Scan for the cell matching the given text and deliver its [x, y] coordinate at center. 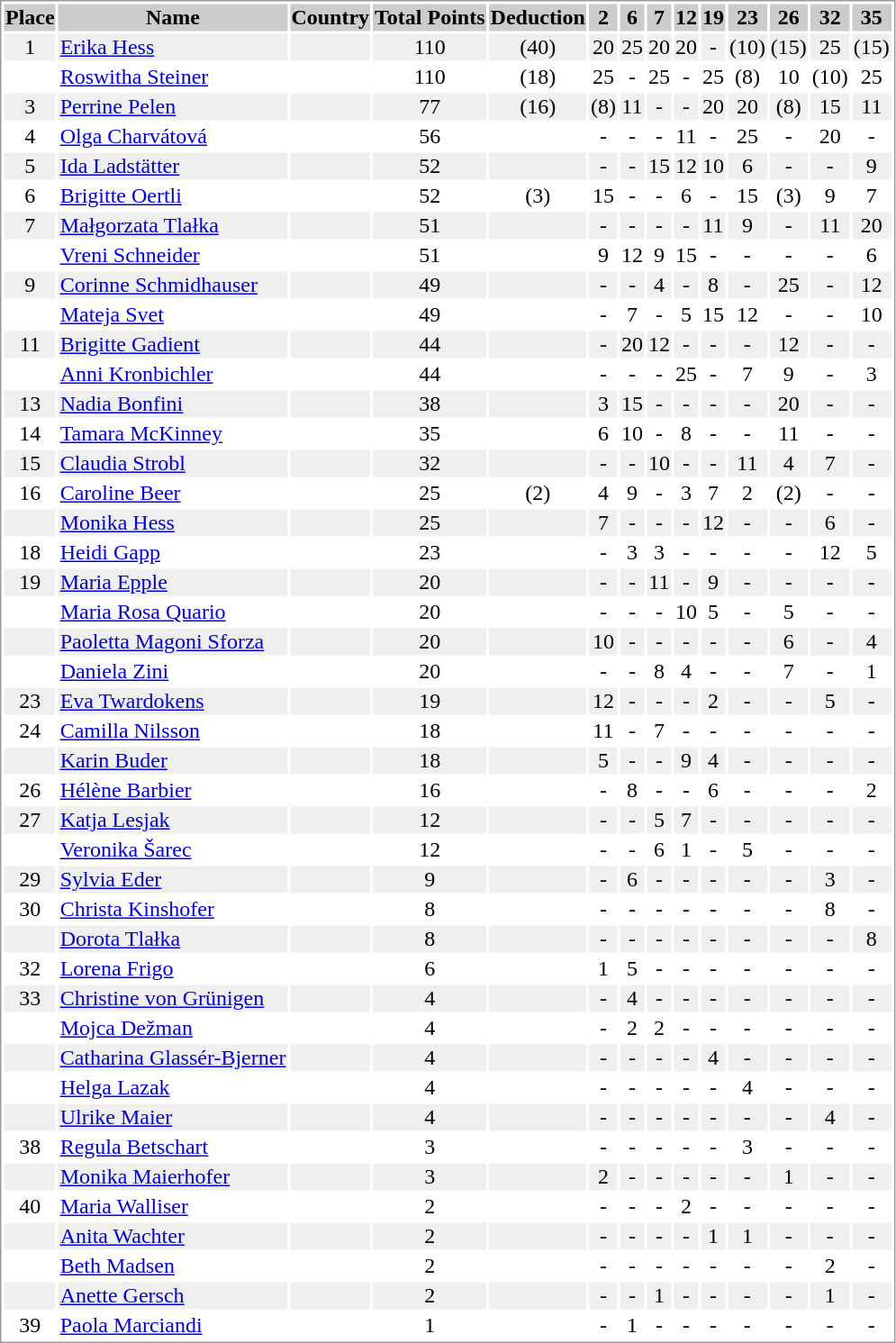
13 [30, 404]
Karin Buder [173, 761]
Paola Marciandi [173, 1325]
(16) [538, 107]
Christa Kinshofer [173, 909]
40 [30, 1206]
Lorena Frigo [173, 968]
Helga Lazak [173, 1087]
Monika Maierhofer [173, 1177]
Ida Ladstätter [173, 167]
Maria Rosa Quario [173, 612]
24 [30, 730]
Daniela Zini [173, 671]
Veronika Šarec [173, 849]
Roswitha Steiner [173, 77]
30 [30, 909]
14 [30, 433]
27 [30, 821]
Mojca Dežman [173, 1028]
Country [330, 17]
Deduction [538, 17]
Erika Hess [173, 48]
Brigitte Oertli [173, 195]
Corinne Schmidhauser [173, 286]
Regula Betschart [173, 1147]
Total Points [430, 17]
Dorota Tlałka [173, 939]
Ulrike Maier [173, 1118]
39 [30, 1325]
Anita Wachter [173, 1237]
Claudia Strobl [173, 464]
Beth Madsen [173, 1266]
Vreni Schneider [173, 255]
Mateja Svet [173, 314]
Camilla Nilsson [173, 730]
Name [173, 17]
Monika Hess [173, 523]
Anni Kronbichler [173, 374]
Małgorzata Tlałka [173, 226]
Maria Epple [173, 583]
(40) [538, 48]
(18) [538, 77]
56 [430, 136]
Perrine Pelen [173, 107]
33 [30, 999]
Olga Charvátová [173, 136]
Anette Gersch [173, 1296]
29 [30, 880]
Caroline Beer [173, 493]
Hélène Barbier [173, 790]
Katja Lesjak [173, 821]
Catharina Glassér-Bjerner [173, 1058]
Heidi Gapp [173, 552]
Paoletta Magoni Sforza [173, 642]
Tamara McKinney [173, 433]
Maria Walliser [173, 1206]
Brigitte Gadient [173, 345]
Christine von Grünigen [173, 999]
Place [30, 17]
77 [430, 107]
Nadia Bonfini [173, 404]
Sylvia Eder [173, 880]
Eva Twardokens [173, 702]
